Search for the cell housing the specified text and yield its [x, y] center coordinate. 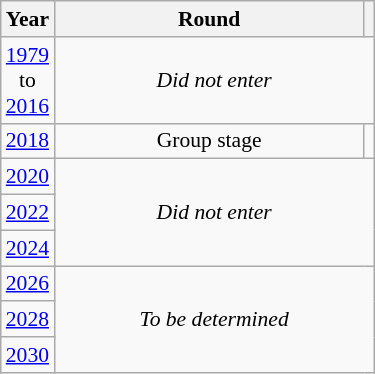
Group stage [209, 141]
1979to2016 [28, 80]
2028 [28, 320]
2020 [28, 177]
2026 [28, 284]
2030 [28, 355]
2018 [28, 141]
To be determined [214, 320]
Round [209, 19]
2024 [28, 248]
Year [28, 19]
2022 [28, 213]
